Detect which cell encompasses the target text, then output its [X, Y] center coordinate. 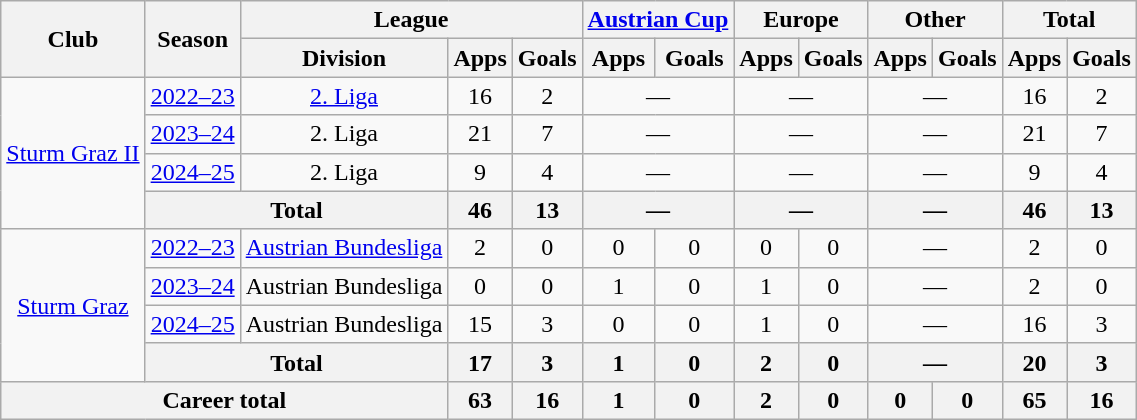
Europe [801, 20]
20 [1034, 362]
Division [344, 58]
Season [192, 39]
63 [480, 400]
Austrian Cup [658, 20]
Other [935, 20]
15 [480, 324]
Club [73, 39]
65 [1034, 400]
17 [480, 362]
Sturm Graz [73, 305]
Career total [224, 400]
Sturm Graz II [73, 153]
League [411, 20]
